Capture the cell that displays the provided text and extract its (X, Y) central coordinate. 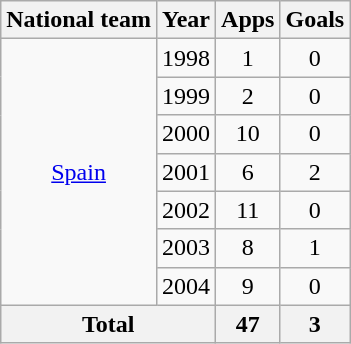
2002 (186, 210)
10 (248, 134)
Spain (79, 172)
3 (315, 324)
47 (248, 324)
11 (248, 210)
9 (248, 286)
8 (248, 248)
6 (248, 172)
Goals (315, 20)
Total (108, 324)
Year (186, 20)
2004 (186, 286)
2003 (186, 248)
1998 (186, 58)
2001 (186, 172)
Apps (248, 20)
1999 (186, 96)
2000 (186, 134)
National team (79, 20)
